Return the [x, y] coordinate for the center point of the cell that contains the specified text.  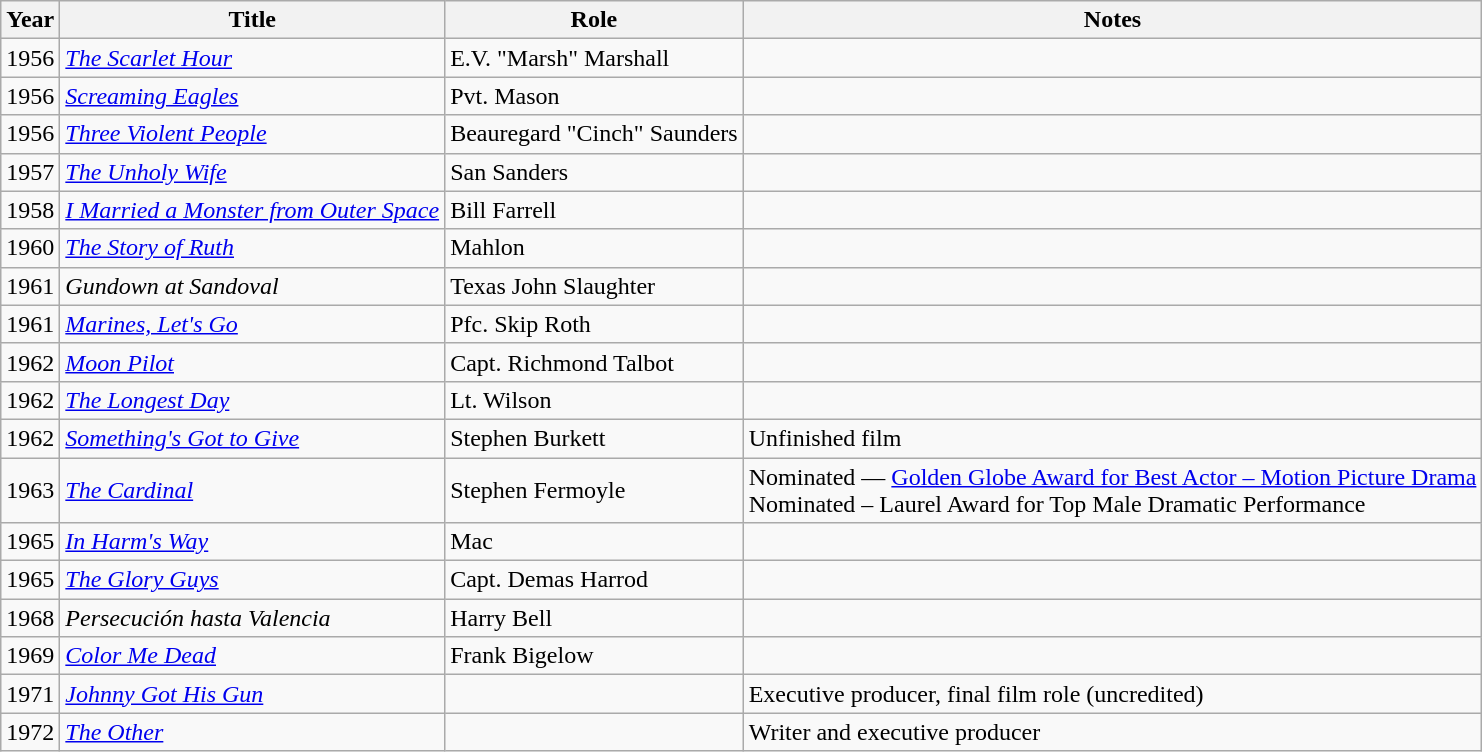
In Harm's Way [252, 542]
Mac [594, 542]
Johnny Got His Gun [252, 694]
Harry Bell [594, 618]
Title [252, 20]
Capt. Demas Harrod [594, 580]
1968 [30, 618]
San Sanders [594, 172]
Beauregard "Cinch" Saunders [594, 134]
Bill Farrell [594, 210]
Persecución hasta Valencia [252, 618]
1957 [30, 172]
Mahlon [594, 248]
The Story of Ruth [252, 248]
The Scarlet Hour [252, 58]
Stephen Burkett [594, 438]
1971 [30, 694]
I Married a Monster from Outer Space [252, 210]
1960 [30, 248]
The Cardinal [252, 490]
Role [594, 20]
Moon Pilot [252, 362]
Three Violent People [252, 134]
Writer and executive producer [1112, 732]
Year [30, 20]
Marines, Let's Go [252, 324]
The Unholy Wife [252, 172]
Pfc. Skip Roth [594, 324]
Unfinished film [1112, 438]
The Longest Day [252, 400]
Stephen Fermoyle [594, 490]
Texas John Slaughter [594, 286]
1958 [30, 210]
1969 [30, 656]
Frank Bigelow [594, 656]
Nominated — Golden Globe Award for Best Actor – Motion Picture DramaNominated – Laurel Award for Top Male Dramatic Performance [1112, 490]
Lt. Wilson [594, 400]
1963 [30, 490]
E.V. "Marsh" Marshall [594, 58]
The Other [252, 732]
Capt. Richmond Talbot [594, 362]
Color Me Dead [252, 656]
Executive producer, final film role (uncredited) [1112, 694]
Screaming Eagles [252, 96]
Gundown at Sandoval [252, 286]
Something's Got to Give [252, 438]
Notes [1112, 20]
The Glory Guys [252, 580]
1972 [30, 732]
Pvt. Mason [594, 96]
